Find where the given text appears and provide that cell's center as (x, y) coordinate. 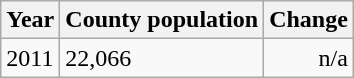
22,066 (162, 58)
2011 (30, 58)
n/a (309, 58)
Change (309, 20)
County population (162, 20)
Year (30, 20)
